For the text-containing cell, return its midpoint in (x, y) coordinate format. 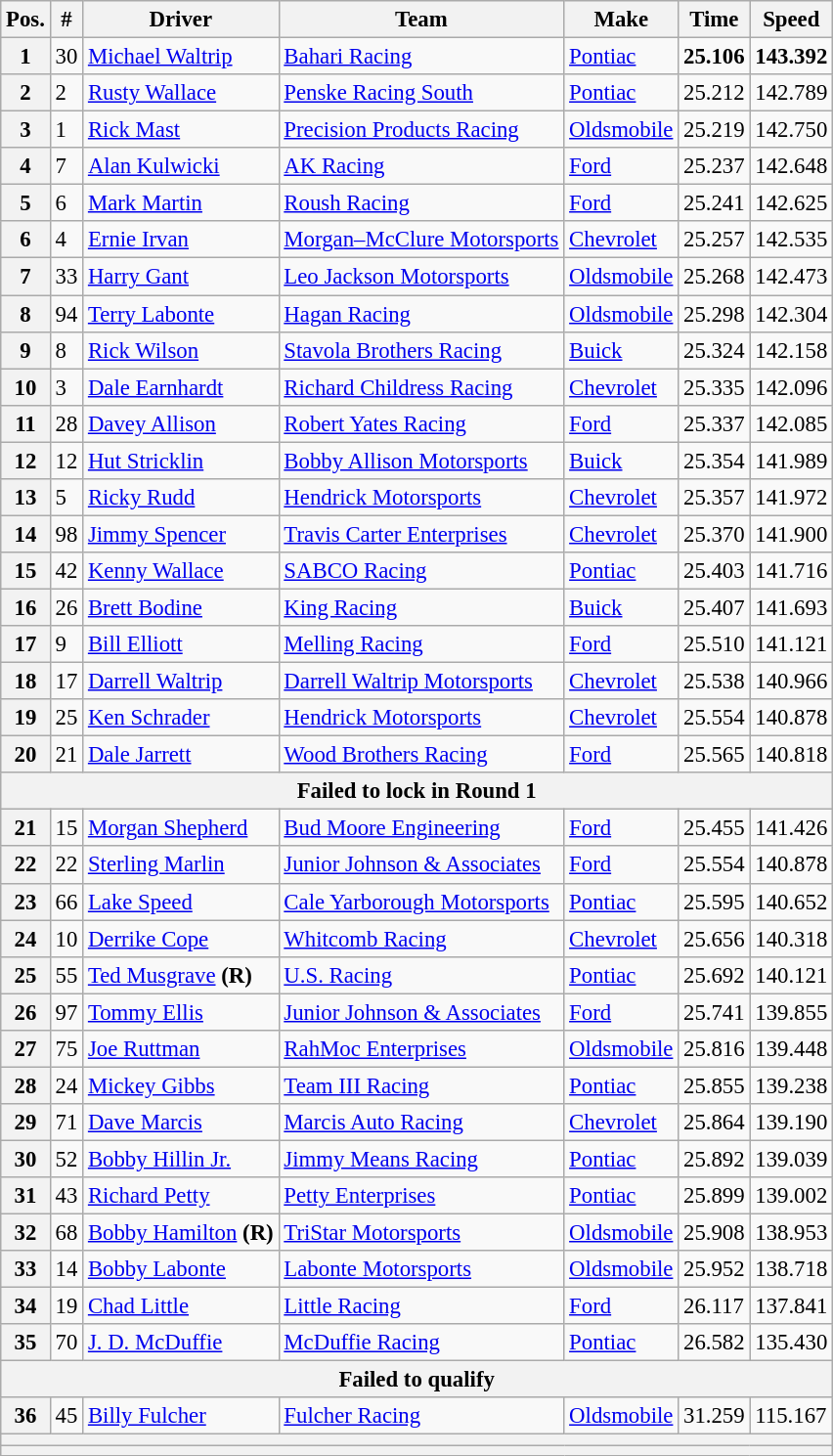
Bud Moore Engineering (421, 828)
25.510 (714, 644)
140.121 (792, 975)
Harry Gant (181, 277)
45 (66, 1417)
35 (25, 1343)
25.335 (714, 387)
31 (25, 1196)
Jimmy Means Racing (421, 1159)
31.259 (714, 1417)
Bobby Hillin Jr. (181, 1159)
25.241 (714, 203)
25.892 (714, 1159)
25.106 (714, 57)
Time (714, 20)
25.257 (714, 240)
Rusty Wallace (181, 93)
Richard Petty (181, 1196)
25.455 (714, 828)
AK Racing (421, 166)
141.900 (792, 534)
U.S. Racing (421, 975)
98 (66, 534)
Fulcher Racing (421, 1417)
Team (421, 20)
25.337 (714, 423)
Ted Musgrave (R) (181, 975)
25.219 (714, 130)
25.403 (714, 571)
Michael Waltrip (181, 57)
25.692 (714, 975)
Labonte Motorsports (421, 1269)
Melling Racing (421, 644)
Chad Little (181, 1306)
141.693 (792, 607)
13 (25, 498)
Failed to lock in Round 1 (416, 791)
141.121 (792, 644)
139.238 (792, 1085)
42 (66, 571)
King Racing (421, 607)
25.354 (714, 461)
Morgan–McClure Motorsports (421, 240)
25.357 (714, 498)
Make (622, 20)
29 (25, 1123)
138.718 (792, 1269)
Mark Martin (181, 203)
20 (25, 755)
25.565 (714, 755)
Rick Mast (181, 130)
23 (25, 902)
143.392 (792, 57)
11 (25, 423)
Joe Ruttman (181, 1049)
32 (25, 1233)
Bobby Hamilton (R) (181, 1233)
27 (25, 1049)
Wood Brothers Racing (421, 755)
25.595 (714, 902)
Hut Stricklin (181, 461)
Ernie Irvan (181, 240)
Davey Allison (181, 423)
Ken Schrader (181, 718)
141.426 (792, 828)
139.448 (792, 1049)
# (66, 20)
Hagan Racing (421, 314)
141.972 (792, 498)
142.648 (792, 166)
Sterling Marlin (181, 865)
Cale Yarborough Motorsports (421, 902)
25.952 (714, 1269)
26.582 (714, 1343)
138.953 (792, 1233)
142.625 (792, 203)
140.818 (792, 755)
Dale Earnhardt (181, 387)
139.190 (792, 1123)
25.538 (714, 682)
141.716 (792, 571)
71 (66, 1123)
RahMoc Enterprises (421, 1049)
Petty Enterprises (421, 1196)
142.473 (792, 277)
25.816 (714, 1049)
Kenny Wallace (181, 571)
25.298 (714, 314)
97 (66, 1012)
25.864 (714, 1123)
34 (25, 1306)
SABCO Racing (421, 571)
Darrell Waltrip Motorsports (421, 682)
Morgan Shepherd (181, 828)
139.855 (792, 1012)
Dave Marcis (181, 1123)
Bill Elliott (181, 644)
J. D. McDuffie (181, 1343)
McDuffie Racing (421, 1343)
Driver (181, 20)
25.370 (714, 534)
Roush Racing (421, 203)
25.855 (714, 1085)
18 (25, 682)
Alan Kulwicki (181, 166)
Billy Fulcher (181, 1417)
Derrike Cope (181, 939)
137.841 (792, 1306)
142.789 (792, 93)
142.158 (792, 350)
25.741 (714, 1012)
Darrell Waltrip (181, 682)
Brett Bodine (181, 607)
25.656 (714, 939)
Lake Speed (181, 902)
Pos. (25, 20)
Team III Racing (421, 1085)
25.899 (714, 1196)
25.324 (714, 350)
TriStar Motorsports (421, 1233)
140.966 (792, 682)
140.652 (792, 902)
68 (66, 1233)
25.212 (714, 93)
142.750 (792, 130)
Bahari Racing (421, 57)
Mickey Gibbs (181, 1085)
142.535 (792, 240)
141.989 (792, 461)
Jimmy Spencer (181, 534)
Penske Racing South (421, 93)
36 (25, 1417)
Rick Wilson (181, 350)
Marcis Auto Racing (421, 1123)
Speed (792, 20)
140.318 (792, 939)
Tommy Ellis (181, 1012)
25.268 (714, 277)
55 (66, 975)
Robert Yates Racing (421, 423)
Stavola Brothers Racing (421, 350)
Leo Jackson Motorsports (421, 277)
Bobby Allison Motorsports (421, 461)
75 (66, 1049)
25.407 (714, 607)
142.085 (792, 423)
94 (66, 314)
16 (25, 607)
66 (66, 902)
Bobby Labonte (181, 1269)
25.908 (714, 1233)
Travis Carter Enterprises (421, 534)
Failed to qualify (416, 1380)
Whitcomb Racing (421, 939)
139.002 (792, 1196)
43 (66, 1196)
Precision Products Racing (421, 130)
139.039 (792, 1159)
52 (66, 1159)
142.096 (792, 387)
135.430 (792, 1343)
115.167 (792, 1417)
70 (66, 1343)
Dale Jarrett (181, 755)
Ricky Rudd (181, 498)
Little Racing (421, 1306)
25.237 (714, 166)
142.304 (792, 314)
26.117 (714, 1306)
Richard Childress Racing (421, 387)
Terry Labonte (181, 314)
